Extract the [X, Y] coordinate from the center of the cell holding the provided text.  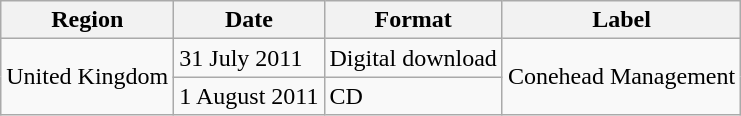
Conehead Management [621, 77]
United Kingdom [88, 77]
Label [621, 20]
Date [249, 20]
Format [413, 20]
CD [413, 96]
Region [88, 20]
1 August 2011 [249, 96]
Digital download [413, 58]
31 July 2011 [249, 58]
